Capture the cell that displays the provided text and extract its [x, y] central coordinate. 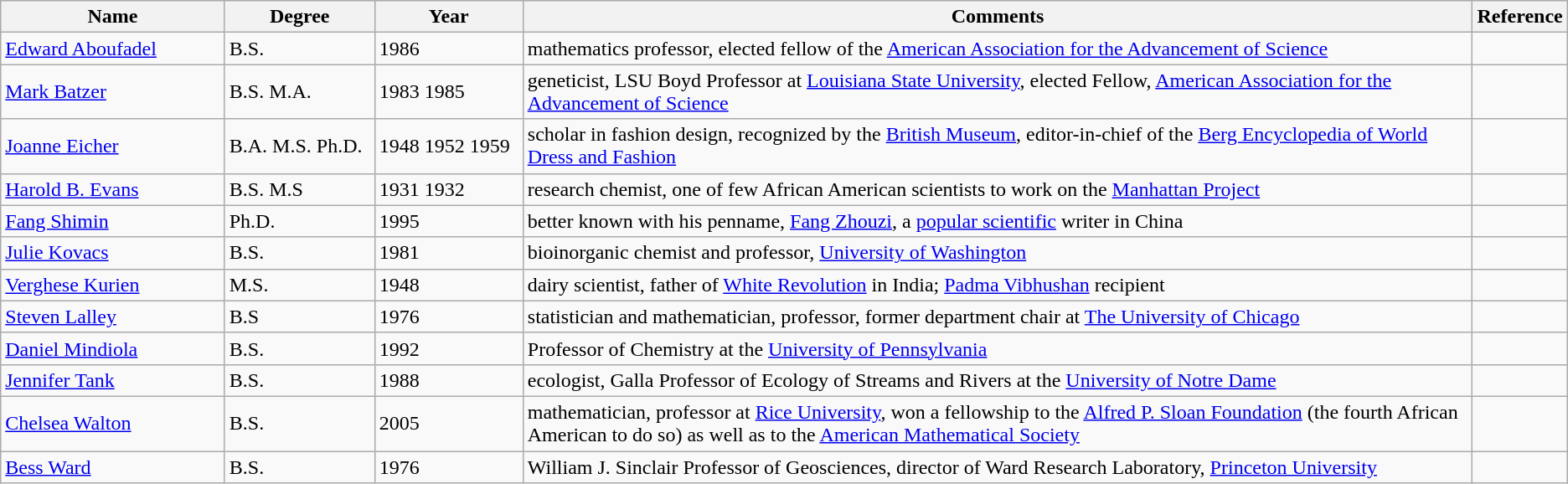
Verghese Kurien [112, 285]
1988 [449, 380]
mathematics professor, elected fellow of the American Association for the Advancement of Science [998, 49]
Degree [300, 17]
1948 1952 1959 [449, 146]
Harold B. Evans [112, 189]
dairy scientist, father of White Revolution in India; Padma Vibhushan recipient [998, 285]
William J. Sinclair Professor of Geosciences, director of Ward Research Laboratory, Princeton University [998, 466]
2005 [449, 424]
1995 [449, 221]
ecologist, Galla Professor of Ecology of Streams and Rivers at the University of Notre Dame [998, 380]
Mark Batzer [112, 92]
research chemist, one of few African American scientists to work on the Manhattan Project [998, 189]
B.S. M.A. [300, 92]
B.A. M.S. Ph.D. [300, 146]
Name [112, 17]
Chelsea Walton [112, 424]
better known with his penname, Fang Zhouzi, a popular scientific writer in China [998, 221]
Joanne Eicher [112, 146]
Jennifer Tank [112, 380]
M.S. [300, 285]
scholar in fashion design, recognized by the British Museum, editor-in-chief of the Berg Encyclopedia of World Dress and Fashion [998, 146]
Edward Aboufadel [112, 49]
B.S. M.S [300, 189]
statistician and mathematician, professor, former department chair at The University of Chicago [998, 317]
bioinorganic chemist and professor, University of Washington [998, 253]
1983 1985 [449, 92]
1986 [449, 49]
Professor of Chemistry at the University of Pennsylvania [998, 348]
1981 [449, 253]
Fang Shimin [112, 221]
geneticist, LSU Boyd Professor at Louisiana State University, elected Fellow, American Association for the Advancement of Science [998, 92]
Steven Lalley [112, 317]
Year [449, 17]
1931 1932 [449, 189]
Reference [1519, 17]
Ph.D. [300, 221]
Comments [998, 17]
B.S [300, 317]
Daniel Mindiola [112, 348]
1948 [449, 285]
Bess Ward [112, 466]
1992 [449, 348]
Julie Kovacs [112, 253]
